Pinpoint the cell where the given text exists, returning its (x, y) midpoint coordinate. 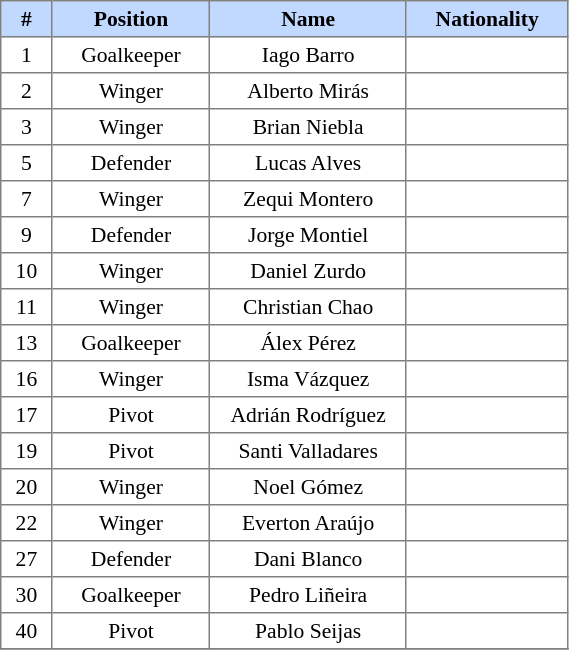
9 (26, 235)
10 (26, 271)
Isma Vázquez (308, 379)
Pablo Seijas (308, 631)
Zequi Montero (308, 199)
Iago Barro (308, 55)
30 (26, 595)
Pedro Liñeira (308, 595)
Santi Valladares (308, 451)
Christian Chao (308, 307)
Alberto Mirás (308, 91)
17 (26, 415)
16 (26, 379)
Name (308, 19)
Brian Niebla (308, 127)
Álex Pérez (308, 343)
Adrián Rodríguez (308, 415)
19 (26, 451)
1 (26, 55)
Position (131, 19)
40 (26, 631)
Daniel Zurdo (308, 271)
# (26, 19)
Lucas Alves (308, 163)
27 (26, 559)
22 (26, 523)
20 (26, 487)
2 (26, 91)
11 (26, 307)
5 (26, 163)
Nationality (487, 19)
7 (26, 199)
Noel Gómez (308, 487)
Dani Blanco (308, 559)
Everton Araújo (308, 523)
Jorge Montiel (308, 235)
13 (26, 343)
3 (26, 127)
